Return the (x, y) coordinate for the center point of the cell that contains the specified text.  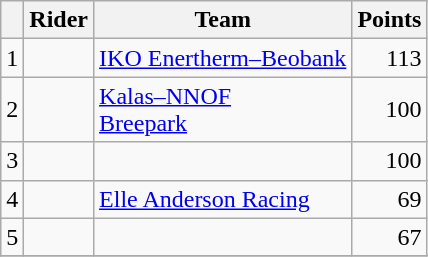
4 (12, 199)
Kalas–NNOFBreepark (223, 110)
3 (12, 161)
Team (223, 20)
Elle Anderson Racing (223, 199)
69 (390, 199)
2 (12, 110)
IKO Enertherm–Beobank (223, 58)
113 (390, 58)
Points (390, 20)
Rider (59, 20)
67 (390, 237)
5 (12, 237)
1 (12, 58)
